Search for the cell housing the specified text and yield its (x, y) center coordinate. 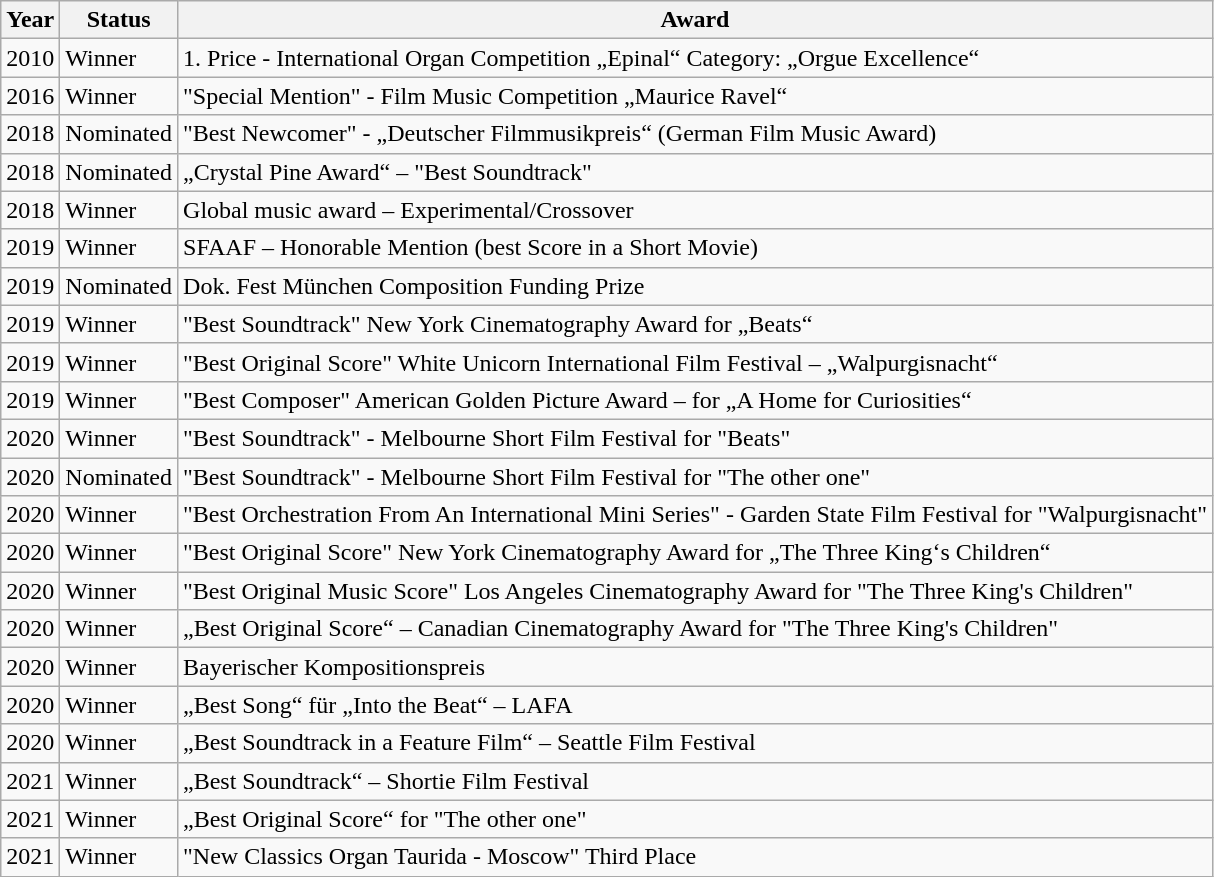
SFAAF – Honorable Mention (best Score in a Short Movie) (696, 248)
Award (696, 20)
Year (30, 20)
"Special Mention" - Film Music Competition „Maurice Ravel“ (696, 96)
"Best Soundtrack" New York Cinematography Award for „Beats“ (696, 324)
2016 (30, 96)
2010 (30, 58)
"Best Soundtrack" - Melbourne Short Film Festival for "The other one" (696, 477)
"Best Newcomer" - „Deutscher Filmmusikpreis“ (German Film Music Award) (696, 134)
Status (119, 20)
Global music award – Experimental/Crossover (696, 210)
„Best Soundtrack“ – Shortie Film Festival (696, 781)
1. Price - International Organ Competition „Epinal“ Category: „Orgue Excellence“ (696, 58)
"Best Original Score" White Unicorn International Film Festival – „Walpurgisnacht“ (696, 362)
Dok. Fest München Composition Funding Prize (696, 286)
Bayerischer Kompositionspreis (696, 667)
„Best Soundtrack in a Feature Film“ – Seattle Film Festival (696, 743)
"Best Original Score" New York Cinematography Award for „The Three King‘s Children“ (696, 553)
"Best Composer" American Golden Picture Award – for „A Home for Curiosities“ (696, 400)
„Crystal Pine Award“ – "Best Soundtrack" (696, 172)
"Best Orchestration From An International Mini Series" - Garden State Film Festival for "Walpurgisnacht" (696, 515)
„Best Original Score“ – Canadian Cinematography Award for "The Three King's Children" (696, 629)
"Best Soundtrack" - Melbourne Short Film Festival for "Beats" (696, 438)
„Best Original Score“ for "The other one" (696, 819)
„Best Song“ für „Into the Beat“ – LAFA (696, 705)
"New Classics Organ Taurida - Moscow" Third Place (696, 857)
"Best Original Music Score" Los Angeles Cinematography Award for "The Three King's Children" (696, 591)
